Identify which cell holds the provided text, then report its [X, Y] central coordinate. 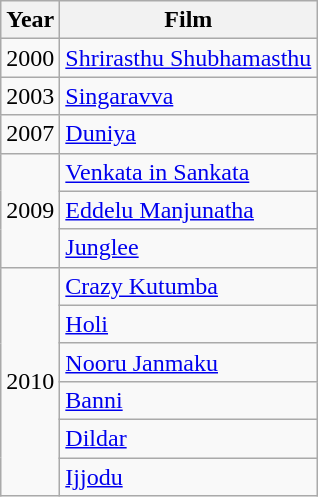
Crazy Kutumba [188, 286]
2007 [30, 134]
2000 [30, 58]
Junglee [188, 248]
2010 [30, 381]
Year [30, 20]
Venkata in Sankata [188, 172]
2009 [30, 210]
Singaravva [188, 96]
Dildar [188, 438]
Nooru Janmaku [188, 362]
Ijjodu [188, 477]
Film [188, 20]
Shrirasthu Shubhamasthu [188, 58]
Duniya [188, 134]
Eddelu Manjunatha [188, 210]
Banni [188, 400]
Holi [188, 324]
2003 [30, 96]
